For the text-containing cell, return its midpoint in (X, Y) coordinate format. 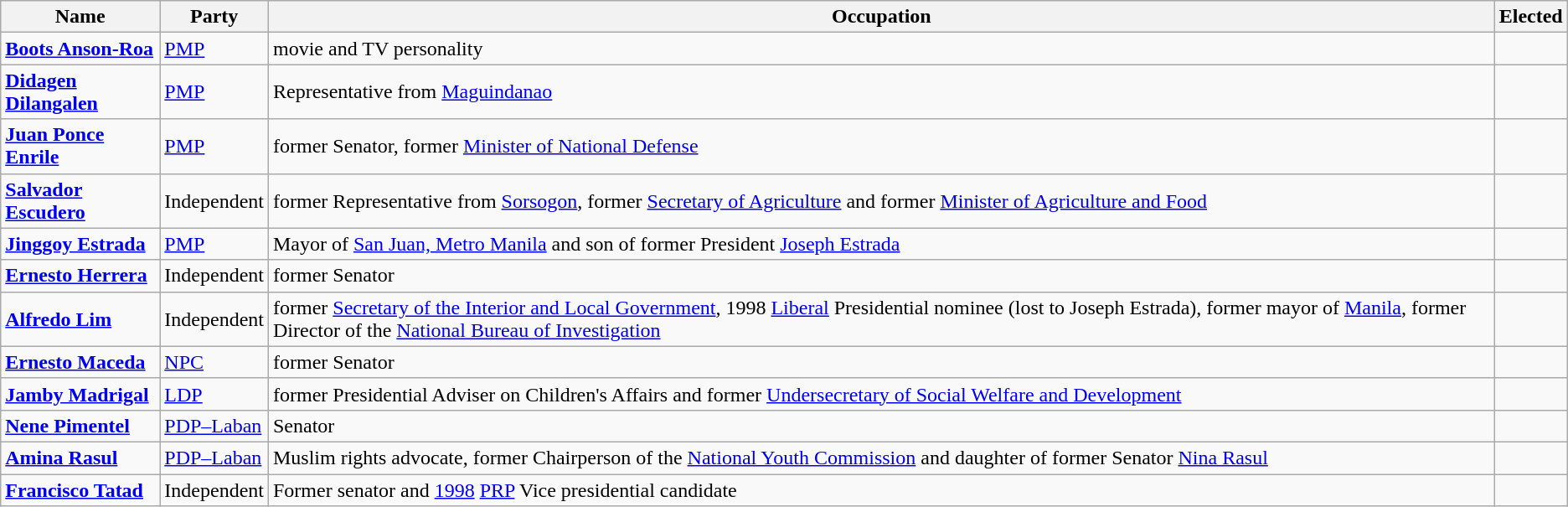
Nene Pimentel (80, 426)
Alfredo Lim (80, 318)
Juan Ponce Enrile (80, 146)
former Representative from Sorsogon, former Secretary of Agriculture and former Minister of Agriculture and Food (881, 201)
Boots Anson-Roa (80, 49)
Francisco Tatad (80, 490)
movie and TV personality (881, 49)
Mayor of San Juan, Metro Manila and son of former President Joseph Estrada (881, 244)
NPC (214, 362)
Amina Rasul (80, 458)
Elected (1531, 17)
Ernesto Herrera (80, 276)
Occupation (881, 17)
Salvador Escudero (80, 201)
Name (80, 17)
Muslim rights advocate, former Chairperson of the National Youth Commission and daughter of former Senator Nina Rasul (881, 458)
LDP (214, 394)
Former senator and 1998 PRP Vice presidential candidate (881, 490)
Didagen Dilangalen (80, 92)
Jinggoy Estrada (80, 244)
former Senator, former Minister of National Defense (881, 146)
former Presidential Adviser on Children's Affairs and former Undersecretary of Social Welfare and Development (881, 394)
Ernesto Maceda (80, 362)
Jamby Madrigal (80, 394)
Party (214, 17)
Representative from Maguindanao (881, 92)
Senator (881, 426)
